Output the (X, Y) coordinate of the center of the cell containing the given text.  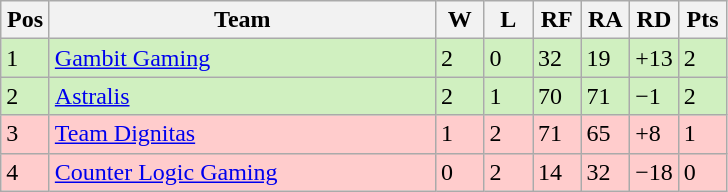
+13 (654, 58)
L (508, 20)
−1 (654, 96)
Counter Logic Gaming (242, 172)
Gambit Gaming (242, 58)
4 (26, 172)
RF (556, 20)
14 (556, 172)
19 (606, 58)
+8 (654, 134)
Team (242, 20)
W (460, 20)
70 (556, 96)
Pts (702, 20)
Pos (26, 20)
3 (26, 134)
65 (606, 134)
Team Dignitas (242, 134)
Astralis (242, 96)
RA (606, 20)
RD (654, 20)
−18 (654, 172)
